For the text-containing cell, return its midpoint in [X, Y] coordinate format. 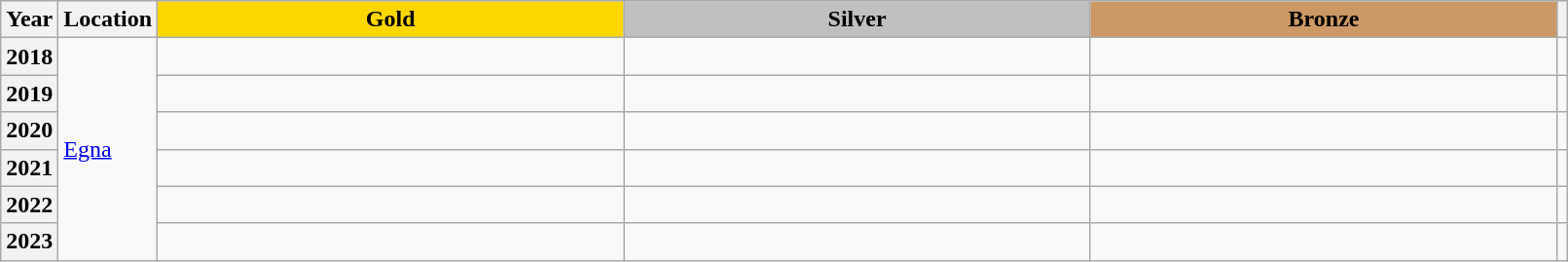
2018 [29, 56]
2019 [29, 94]
Year [29, 19]
2021 [29, 168]
Egna [108, 149]
Gold [391, 19]
Bronze [1324, 19]
Silver [857, 19]
2020 [29, 131]
Location [108, 19]
2023 [29, 242]
2022 [29, 205]
